Capture the cell that displays the provided text and extract its [X, Y] central coordinate. 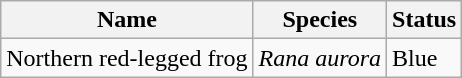
Status [424, 20]
Species [320, 20]
Name [127, 20]
Rana aurora [320, 58]
Northern red-legged frog [127, 58]
Blue [424, 58]
